Provide the (x, y) coordinate of the cell's center where the given text is located.  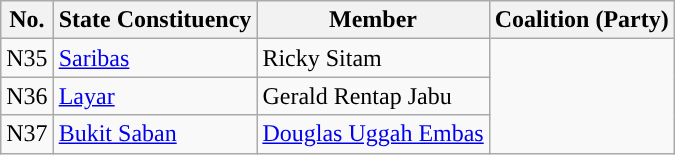
Saribas (155, 58)
Coalition (Party) (582, 20)
Bukit Saban (155, 134)
State Constituency (155, 20)
No. (27, 20)
Douglas Uggah Embas (373, 134)
N35 (27, 58)
N36 (27, 96)
Layar (155, 96)
Gerald Rentap Jabu (373, 96)
Ricky Sitam (373, 58)
Member (373, 20)
N37 (27, 134)
